Scan for the cell matching the given text and deliver its (X, Y) coordinate at center. 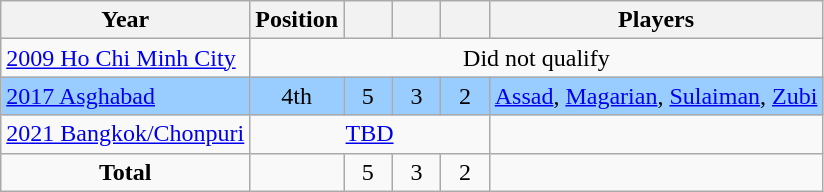
Position (297, 20)
2017 Asghabad (126, 96)
Assad, Magarian, Sulaiman, Zubi (656, 96)
4th (297, 96)
Did not qualify (536, 58)
2009 Ho Chi Minh City (126, 58)
Year (126, 20)
2021 Bangkok/Chonpuri (126, 134)
Players (656, 20)
TBD (370, 134)
Total (126, 172)
